Search for the cell housing the specified text and yield its (x, y) center coordinate. 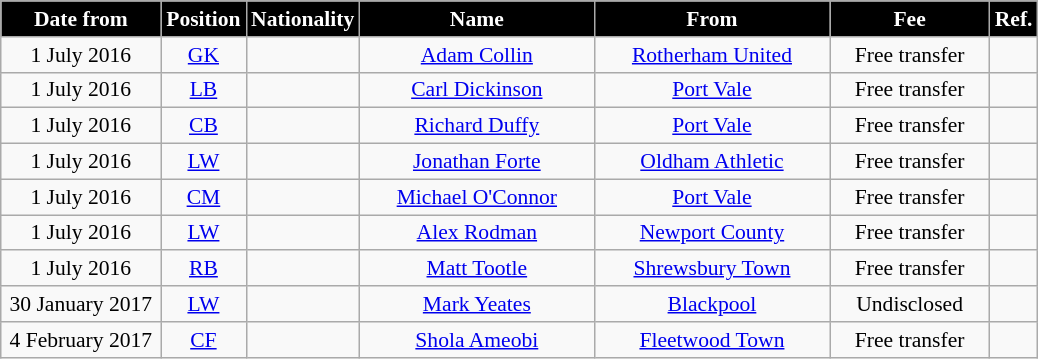
Name (476, 19)
Ref. (1014, 19)
Oldham Athletic (712, 162)
CF (204, 340)
RB (204, 269)
Shola Ameobi (476, 340)
CB (204, 126)
Rotherham United (712, 55)
Fee (910, 19)
Alex Rodman (476, 233)
Richard Duffy (476, 126)
Fleetwood Town (712, 340)
Carl Dickinson (476, 90)
Date from (81, 19)
Adam Collin (476, 55)
Jonathan Forte (476, 162)
GK (204, 55)
Nationality (302, 19)
4 February 2017 (81, 340)
Newport County (712, 233)
Michael O'Connor (476, 197)
Shrewsbury Town (712, 269)
Undisclosed (910, 304)
LB (204, 90)
CM (204, 197)
30 January 2017 (81, 304)
Position (204, 19)
Blackpool (712, 304)
Mark Yeates (476, 304)
Matt Tootle (476, 269)
From (712, 19)
